Search for the cell housing the specified text and yield its [x, y] center coordinate. 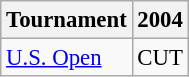
CUT [160, 58]
2004 [160, 20]
U.S. Open [66, 58]
Tournament [66, 20]
